Identify which cell holds the provided text, then report its (X, Y) central coordinate. 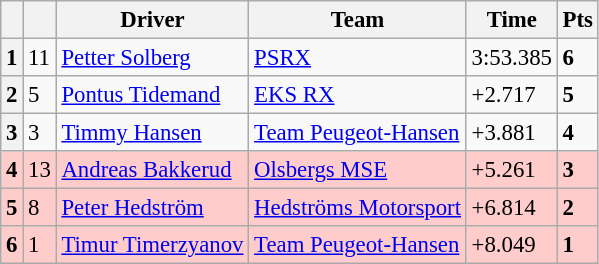
EKS RX (358, 95)
Pts (578, 20)
+2.717 (512, 95)
Time (512, 20)
Timur Timerzyanov (152, 245)
+3.881 (512, 133)
8 (40, 208)
Petter Solberg (152, 58)
PSRX (358, 58)
13 (40, 170)
Pontus Tidemand (152, 95)
Team (358, 20)
Andreas Bakkerud (152, 170)
Timmy Hansen (152, 133)
Olsbergs MSE (358, 170)
+5.261 (512, 170)
Hedströms Motorsport (358, 208)
Driver (152, 20)
+8.049 (512, 245)
Peter Hedström (152, 208)
11 (40, 58)
+6.814 (512, 208)
3:53.385 (512, 58)
